Extract the (x, y) coordinate from the center of the cell holding the provided text.  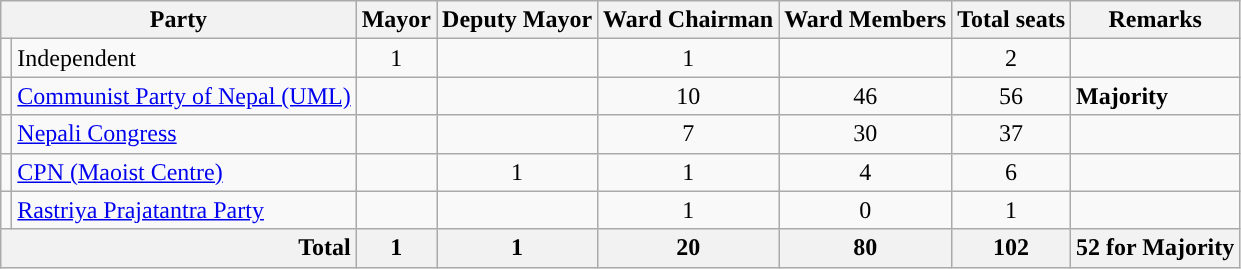
20 (688, 248)
Mayor (396, 20)
Ward Chairman (688, 20)
46 (866, 96)
0 (866, 210)
7 (688, 134)
56 (1012, 96)
Communist Party of Nepal (UML) (184, 96)
80 (866, 248)
Ward Members (866, 20)
CPN (Maoist Centre) (184, 172)
52 for Majority (1156, 248)
Party (178, 20)
102 (1012, 248)
2 (1012, 58)
6 (1012, 172)
Total (178, 248)
30 (866, 134)
4 (866, 172)
Nepali Congress (184, 134)
Remarks (1156, 20)
Majority (1156, 96)
Independent (184, 58)
Rastriya Prajatantra Party (184, 210)
Total seats (1012, 20)
Deputy Mayor (518, 20)
10 (688, 96)
37 (1012, 134)
